Capture the cell that displays the provided text and extract its (x, y) central coordinate. 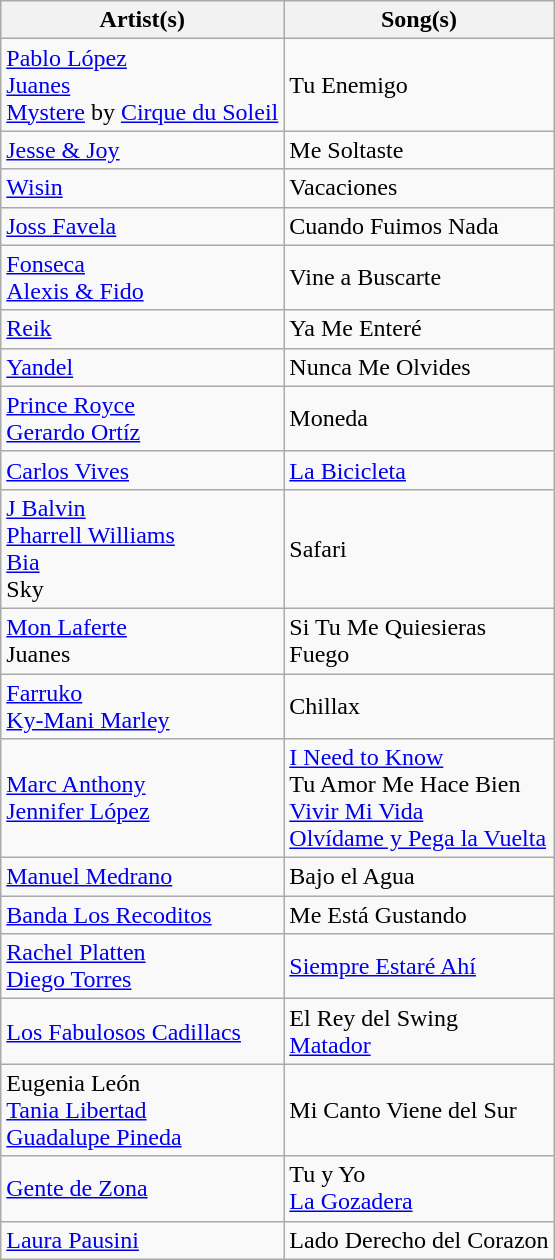
Cuando Fuimos Nada (419, 226)
Lado Derecho del Corazon (419, 1240)
FonsecaAlexis & Fido (142, 278)
Reik (142, 329)
Artist(s) (142, 20)
El Rey del SwingMatador (419, 1032)
Jesse & Joy (142, 150)
Wisin (142, 188)
Vacaciones (419, 188)
Me Está Gustando (419, 915)
La Bicicleta (419, 470)
Carlos Vives (142, 470)
Safari (419, 548)
Mon LaferteJuanes (142, 640)
Eugenia LeónTania LibertadGuadalupe Pineda (142, 1110)
Los Fabulosos Cadillacs (142, 1032)
Tu y YoLa Gozadera (419, 1188)
I Need to KnowTu Amor Me Hace BienVivir Mi VidaOlvídame y Pega la Vuelta (419, 798)
Joss Favela (142, 226)
FarrukoKy-Mani Marley (142, 706)
Moneda (419, 418)
Mi Canto Viene del Sur (419, 1110)
Laura Pausini (142, 1240)
Bajo el Agua (419, 877)
Banda Los Recoditos (142, 915)
J BalvinPharrell WilliamsBiaSky (142, 548)
Gente de Zona (142, 1188)
Me Soltaste (419, 150)
Chillax (419, 706)
Pablo LópezJuanesMystere by Cirque du Soleil (142, 85)
Manuel Medrano (142, 877)
Siempre Estaré Ahí (419, 966)
Si Tu Me QuiesierasFuego (419, 640)
Prince RoyceGerardo Ortíz (142, 418)
Nunca Me Olvides (419, 367)
Rachel PlattenDiego Torres (142, 966)
Marc AnthonyJennifer López (142, 798)
Song(s) (419, 20)
Vine a Buscarte (419, 278)
Tu Enemigo (419, 85)
Ya Me Enteré (419, 329)
Yandel (142, 367)
